Return the (x, y) coordinate for the center point of the cell that contains the specified text.  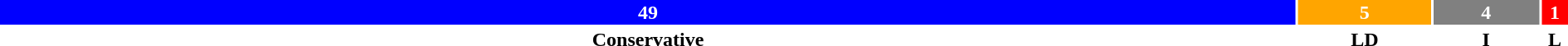
4 (1486, 12)
5 (1364, 12)
49 (648, 12)
1 (1555, 12)
